Determine the (X, Y) coordinate at the center of the cell enclosing the given text.  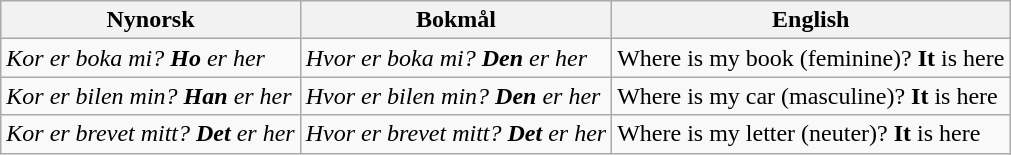
Bokmål (456, 20)
Kor er bilen min? Han er her (150, 96)
Where is my book (feminine)? It is here (811, 58)
English (811, 20)
Where is my letter (neuter)? It is here (811, 134)
Hvor er brevet mitt? Det er her (456, 134)
Hvor er bilen min? Den er her (456, 96)
Nynorsk (150, 20)
Where is my car (masculine)? It is here (811, 96)
Kor er boka mi? Ho er her (150, 58)
Kor er brevet mitt? Det er her (150, 134)
Hvor er boka mi? Den er her (456, 58)
